Extract the [X, Y] coordinate from the center of the cell holding the provided text.  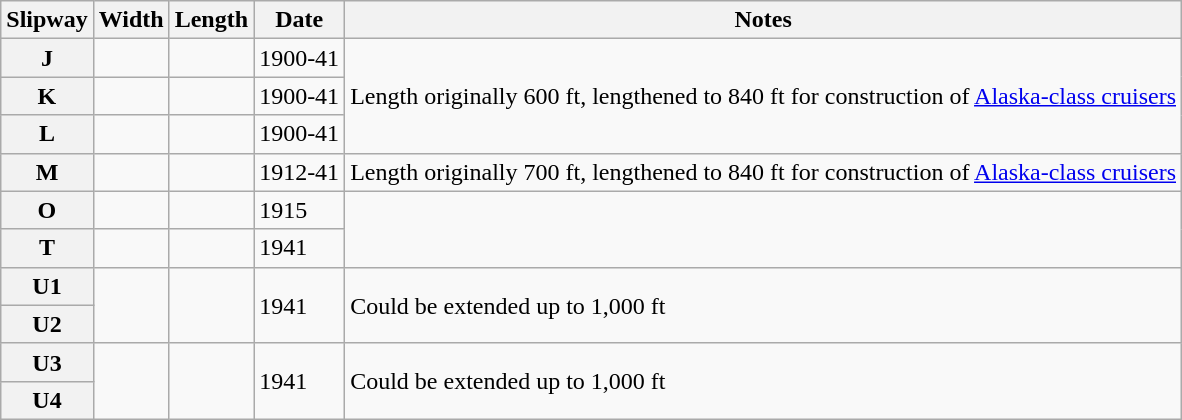
Notes [764, 20]
L [47, 134]
Slipway [47, 20]
Length originally 600 ft, lengthened to 840 ft for construction of Alaska-class cruisers [764, 96]
O [47, 210]
U1 [47, 286]
Date [300, 20]
M [47, 172]
Length [211, 20]
U3 [47, 362]
J [47, 58]
K [47, 96]
T [47, 248]
U4 [47, 400]
Width [131, 20]
1915 [300, 210]
1912-41 [300, 172]
U2 [47, 324]
Length originally 700 ft, lengthened to 840 ft for construction of Alaska-class cruisers [764, 172]
